Determine the [X, Y] coordinate at the center of the cell enclosing the given text.  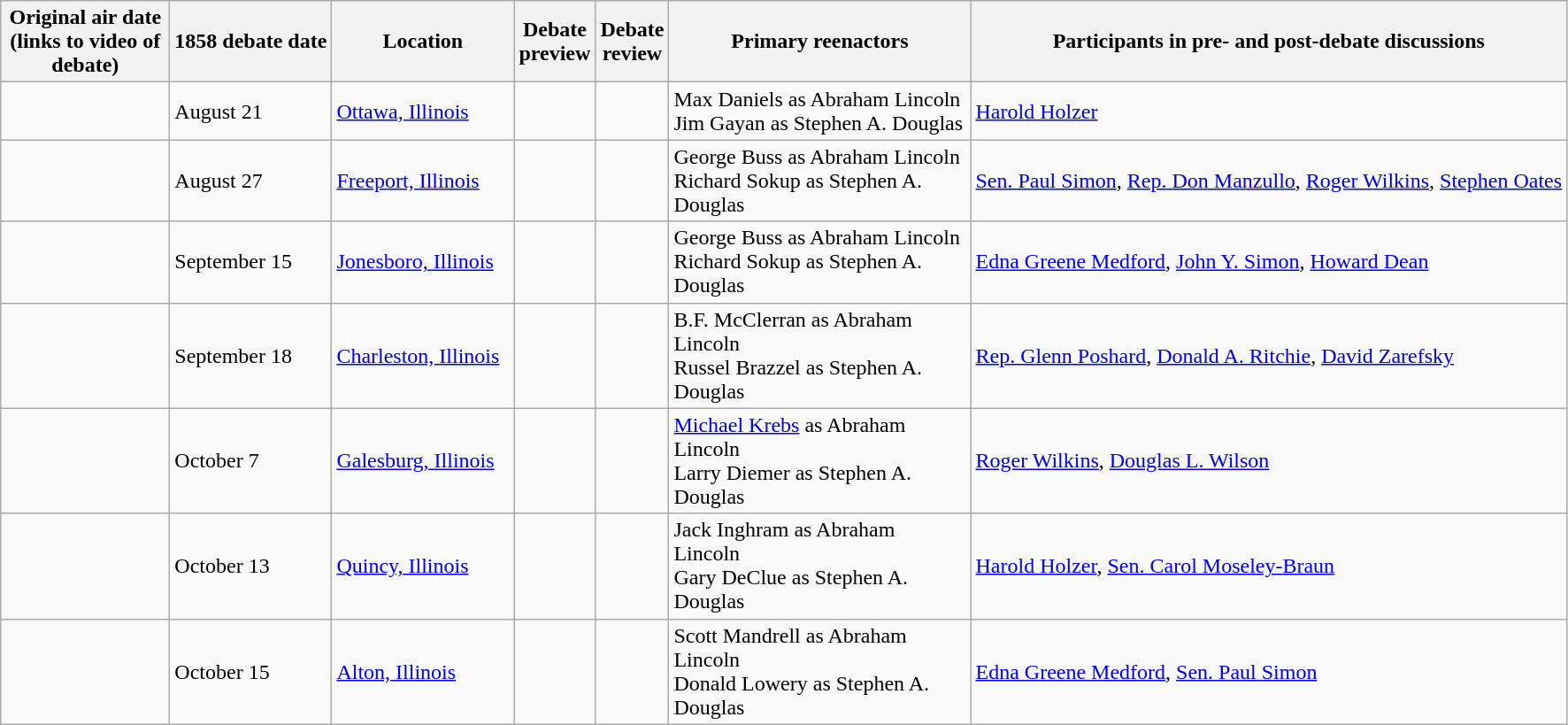
Sen. Paul Simon, Rep. Don Manzullo, Roger Wilkins, Stephen Oates [1269, 181]
Scott Mandrell as Abraham LincolnDonald Lowery as Stephen A. Douglas [819, 671]
September 15 [251, 262]
August 27 [251, 181]
Michael Krebs as Abraham LincolnLarry Diemer as Stephen A. Douglas [819, 460]
Jack Inghram as Abraham LincolnGary DeClue as Stephen A. Douglas [819, 567]
Primary reenactors [819, 42]
August 21 [251, 112]
1858 debate date [251, 42]
Max Daniels as Abraham LincolnJim Gayan as Stephen A. Douglas [819, 112]
Charleston, Illinois [423, 356]
October 15 [251, 671]
Roger Wilkins, Douglas L. Wilson [1269, 460]
Debatepreview [555, 42]
Edna Greene Medford, John Y. Simon, Howard Dean [1269, 262]
Debatereview [632, 42]
Quincy, Illinois [423, 567]
October 13 [251, 567]
October 7 [251, 460]
Harold Holzer, Sen. Carol Moseley-Braun [1269, 567]
Harold Holzer [1269, 112]
Alton, Illinois [423, 671]
September 18 [251, 356]
Jonesboro, Illinois [423, 262]
Galesburg, Illinois [423, 460]
Location [423, 42]
B.F. McClerran as Abraham LincolnRussel Brazzel as Stephen A. Douglas [819, 356]
Original air date(links to video of debate) [85, 42]
Ottawa, Illinois [423, 112]
Freeport, Illinois [423, 181]
Edna Greene Medford, Sen. Paul Simon [1269, 671]
Participants in pre- and post-debate discussions [1269, 42]
Rep. Glenn Poshard, Donald A. Ritchie, David Zarefsky [1269, 356]
